Scan for the cell matching the given text and deliver its (X, Y) coordinate at center. 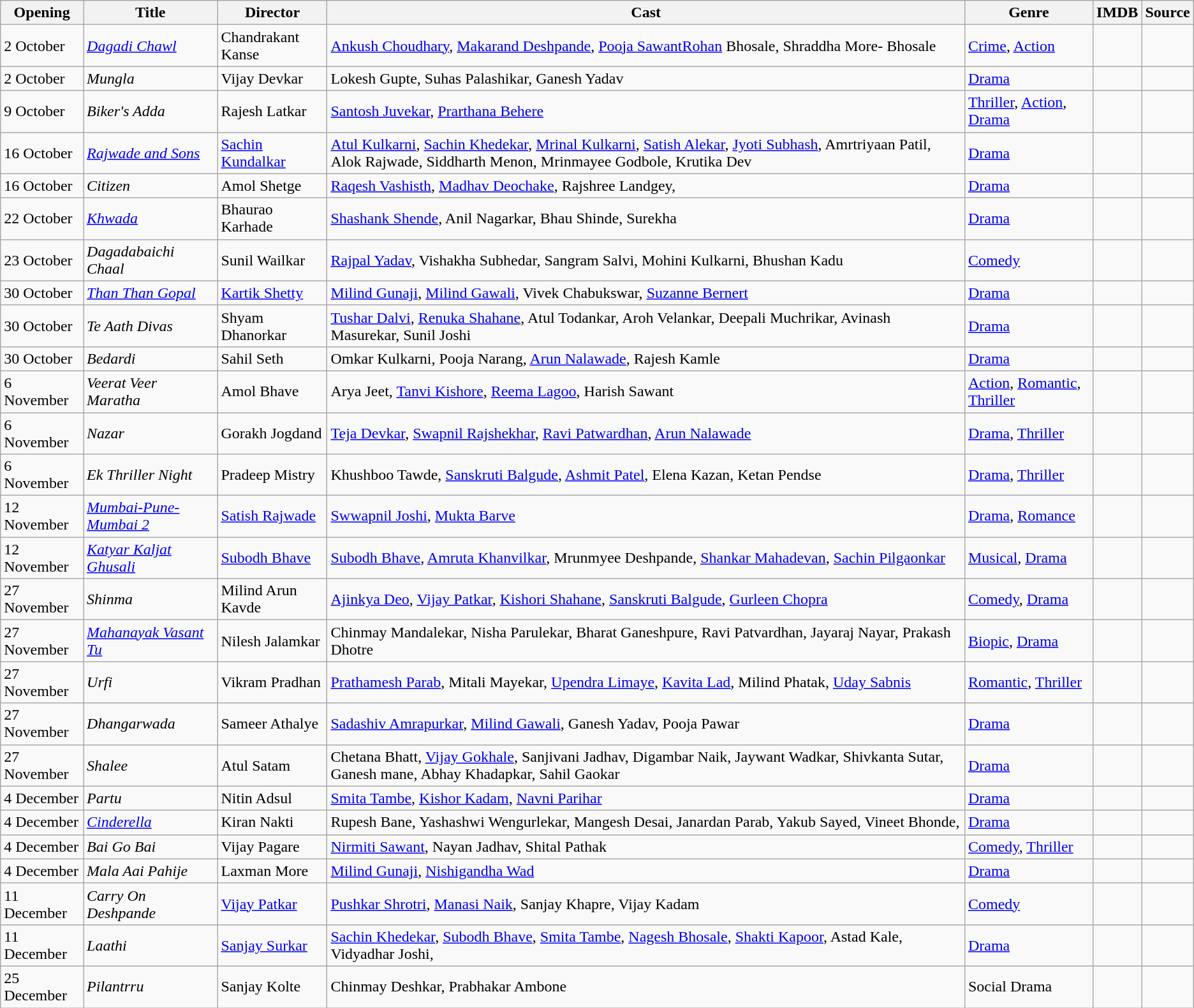
Bedardi (151, 359)
Khwada (151, 218)
Than Than Gopal (151, 293)
Omkar Kulkarni, Pooja Narang, Arun Nalawade, Rajesh Kamle (645, 359)
9 October (42, 111)
Dagadabaichi Chaal (151, 260)
Khushboo Tawde, Sanskruti Balgude, Ashmit Patel, Elena Kazan, Ketan Pendse (645, 475)
Milind Gunaji, Milind Gawali, Vivek Chabukswar, Suzanne Bernert (645, 293)
Arya Jeet, Tanvi Kishore, Reema Lagoo, Harish Sawant (645, 392)
Milind Gunaji, Nishigandha Wad (645, 871)
Sachin Khedekar, Subodh Bhave, Smita Tambe, Nagesh Bhosale, Shakti Kapoor, Astad Kale, Vidyadhar Joshi, (645, 945)
Musical, Drama (1028, 558)
Sunil Wailkar (272, 260)
Kiran Nakti (272, 822)
Amol Bhave (272, 392)
Santosh Juvekar, Prarthana Behere (645, 111)
Nazar (151, 433)
Chandrakant Kanse (272, 46)
Drama, Romance (1028, 517)
Vijay Patkar (272, 903)
22 October (42, 218)
Veerat Veer Maratha (151, 392)
Laxman More (272, 871)
IMDB (1117, 13)
Chinmay Mandalekar, Nisha Parulekar, Bharat Ganeshpure, Ravi Patvardhan, Jayaraj Nayar, Prakash Dhotre (645, 641)
Title (151, 13)
Mahanayak Vasant Tu (151, 641)
Ajinkya Deo, Vijay Patkar, Kishori Shahane, Sanskruti Balgude, Gurleen Chopra (645, 600)
Smita Tambe, Kishor Kadam, Navni Parihar (645, 798)
Lokesh Gupte, Suhas Palashikar, Ganesh Yadav (645, 78)
Raqesh Vashisth, Madhav Deochake, Rajshree Landgey, (645, 186)
Cinderella (151, 822)
Ankush Choudhary, Makarand Deshpande, Pooja SawantRohan Bhosale, Shraddha More- Bhosale (645, 46)
Pradeep Mistry (272, 475)
Pushkar Shrotri, Manasi Naik, Sanjay Khapre, Vijay Kadam (645, 903)
Sadashiv Amrapurkar, Milind Gawali, Ganesh Yadav, Pooja Pawar (645, 723)
Rajwade and Sons (151, 153)
Laathi (151, 945)
Bai Go Bai (151, 847)
Satish Rajwade (272, 517)
Kartik Shetty (272, 293)
Romantic, Thriller (1028, 683)
Sanjay Surkar (272, 945)
Nirmiti Sawant, Nayan Jadhav, Shital Pathak (645, 847)
Dagadi Chawl (151, 46)
Teja Devkar, Swapnil Rajshekhar, Ravi Patwardhan, Arun Nalawade (645, 433)
Ek Thriller Night (151, 475)
Shinma (151, 600)
Shyam Dhanorkar (272, 325)
Rupesh Bane, Yashashwi Wengurlekar, Mangesh Desai, Janardan Parab, Yakub Sayed, Vineet Bhonde, (645, 822)
Source (1167, 13)
Urfi (151, 683)
Shashank Shende, Anil Nagarkar, Bhau Shinde, Surekha (645, 218)
Vijay Devkar (272, 78)
Sahil Seth (272, 359)
Shalee (151, 766)
Pilantrru (151, 986)
Mumbai-Pune-Mumbai 2 (151, 517)
Action, Romantic, Thriller (1028, 392)
Sanjay Kolte (272, 986)
Carry On Deshpande (151, 903)
Dhangarwada (151, 723)
Cast (645, 13)
Swwapnil Joshi, Mukta Barve (645, 517)
Genre (1028, 13)
Citizen (151, 186)
Sameer Athalye (272, 723)
Katyar Kaljat Ghusali (151, 558)
Rajpal Yadav, Vishakha Subhedar, Sangram Salvi, Mohini Kulkarni, Bhushan Kadu (645, 260)
Prathamesh Parab, Mitali Mayekar, Upendra Limaye, Kavita Lad, Milind Phatak, Uday Sabnis (645, 683)
Director (272, 13)
Tushar Dalvi, Renuka Shahane, Atul Todankar, Aroh Velankar, Deepali Muchrikar, Avinash Masurekar, Sunil Joshi (645, 325)
Social Drama (1028, 986)
Crime, Action (1028, 46)
Gorakh Jogdand (272, 433)
Mala Aai Pahije (151, 871)
23 October (42, 260)
Subodh Bhave (272, 558)
Sachin Kundalkar (272, 153)
Atul Satam (272, 766)
Milind Arun Kavde (272, 600)
Partu (151, 798)
Biopic, Drama (1028, 641)
Subodh Bhave, Amruta Khanvilkar, Mrunmyee Deshpande, Shankar Mahadevan, Sachin Pilgaonkar (645, 558)
Amol Shetge (272, 186)
Vikram Pradhan (272, 683)
Comedy, Drama (1028, 600)
Mungla (151, 78)
25 December (42, 986)
Bhaurao Karhade (272, 218)
Vijay Pagare (272, 847)
Rajesh Latkar (272, 111)
Opening (42, 13)
Chetana Bhatt, Vijay Gokhale, Sanjivani Jadhav, Digambar Naik, Jaywant Wadkar, Shivkanta Sutar, Ganesh mane, Abhay Khadapkar, Sahil Gaokar (645, 766)
Comedy, Thriller (1028, 847)
Nitin Adsul (272, 798)
Te Aath Divas (151, 325)
Thriller, Action, Drama (1028, 111)
Biker's Adda (151, 111)
Nilesh Jalamkar (272, 641)
Chinmay Deshkar, Prabhakar Ambone (645, 986)
